Capture the cell that displays the provided text and extract its (X, Y) central coordinate. 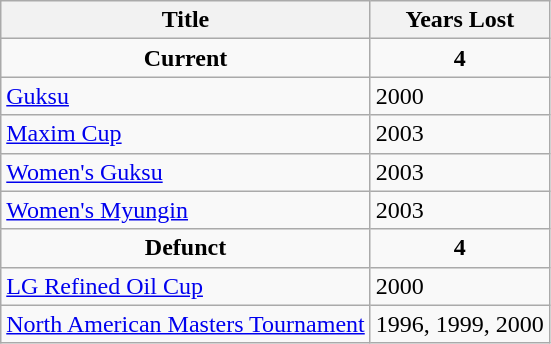
Years Lost (460, 20)
Title (186, 20)
Women's Guksu (186, 172)
Defunct (186, 248)
North American Masters Tournament (186, 324)
Maxim Cup (186, 134)
Current (186, 58)
Guksu (186, 96)
1996, 1999, 2000 (460, 324)
Women's Myungin (186, 210)
LG Refined Oil Cup (186, 286)
